Capture the cell that displays the provided text and extract its [X, Y] central coordinate. 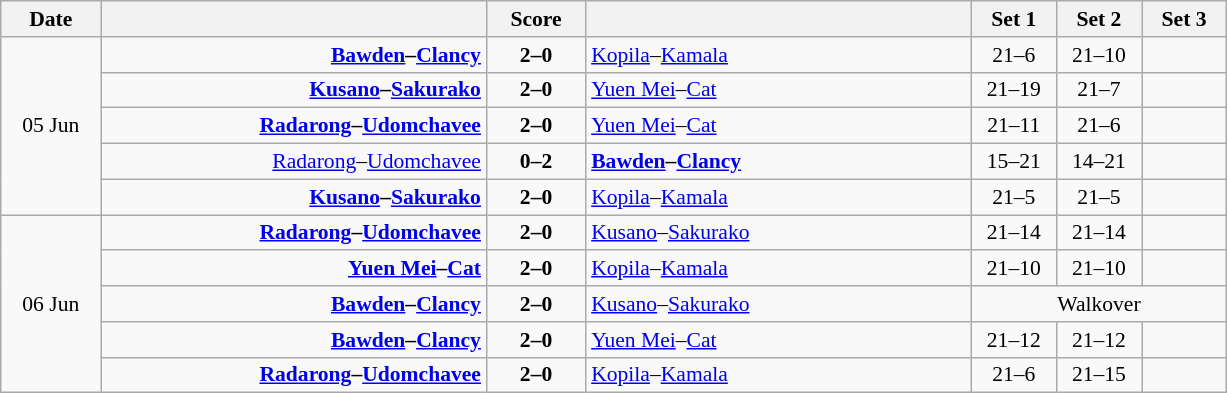
Set 3 [1184, 19]
0–2 [536, 162]
15–21 [1014, 162]
Walkover [1098, 304]
Set 2 [1098, 19]
Score [536, 19]
21–19 [1014, 90]
21–7 [1098, 90]
21–11 [1014, 126]
05 Jun [51, 126]
Set 1 [1014, 19]
06 Jun [51, 304]
Date [51, 19]
14–21 [1098, 162]
21–15 [1098, 375]
